Detect which cell encompasses the target text, then output its [X, Y] center coordinate. 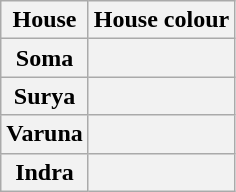
House [45, 20]
Surya [45, 96]
House colour [161, 20]
Indra [45, 172]
Varuna [45, 134]
Soma [45, 58]
